Return the (x, y) coordinate for the center point of the cell that contains the specified text.  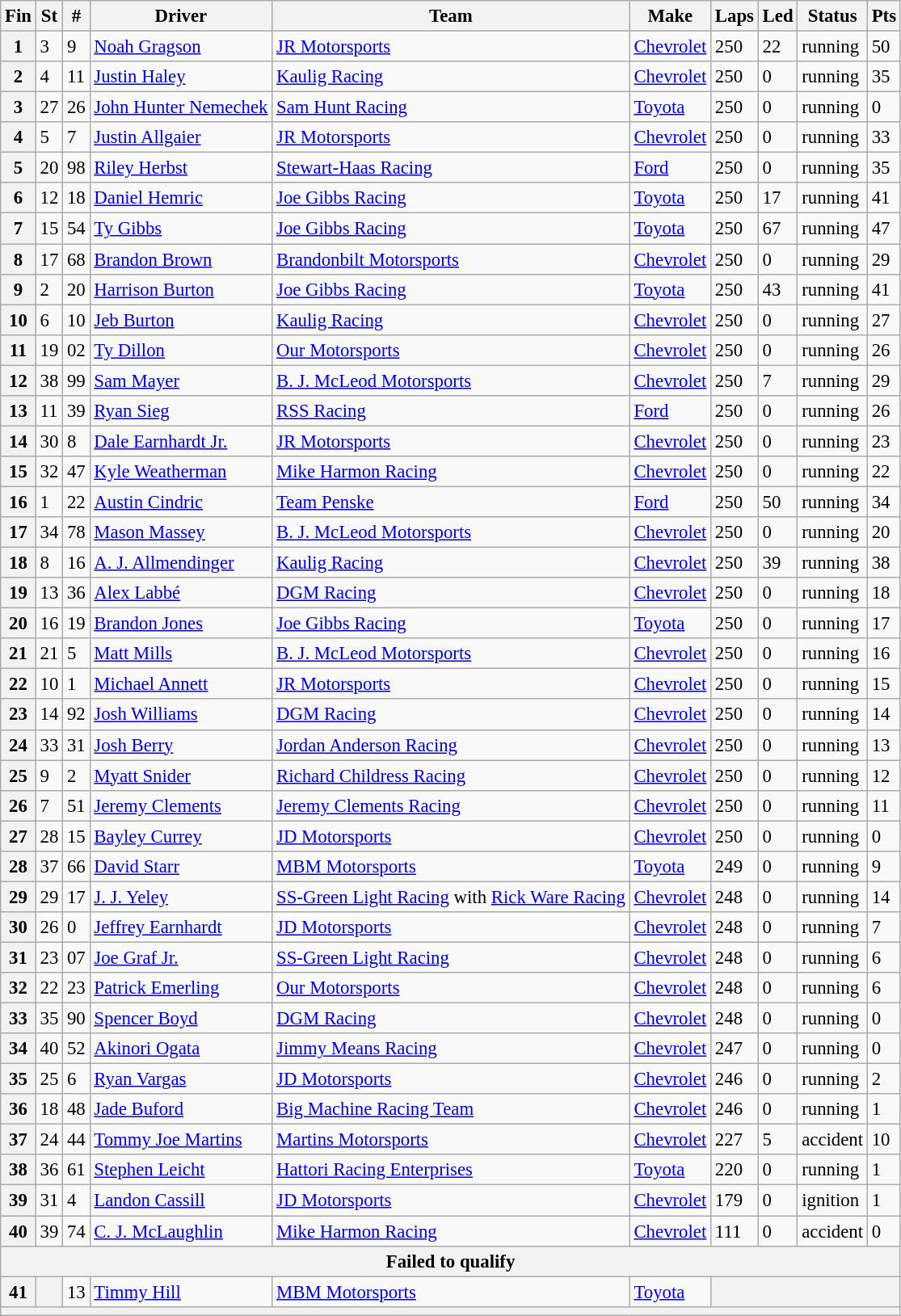
44 (76, 1140)
Harrison Burton (181, 289)
SS-Green Light Racing (451, 957)
RSS Racing (451, 411)
Ty Gibbs (181, 229)
Hattori Racing Enterprises (451, 1171)
54 (76, 229)
Stewart-Haas Racing (451, 168)
Bayley Currey (181, 836)
Landon Cassill (181, 1200)
Laps (735, 16)
Sam Mayer (181, 381)
Brandon Jones (181, 624)
Martins Motorsports (451, 1140)
92 (76, 715)
Led (777, 16)
Spencer Boyd (181, 1019)
Ryan Vargas (181, 1079)
Josh Berry (181, 745)
51 (76, 805)
Fin (19, 16)
# (76, 16)
Team Penske (451, 502)
Brandonbilt Motorsports (451, 259)
Josh Williams (181, 715)
David Starr (181, 867)
Driver (181, 16)
98 (76, 168)
220 (735, 1171)
Team (451, 16)
Richard Childress Racing (451, 776)
99 (76, 381)
Jade Buford (181, 1109)
48 (76, 1109)
Jordan Anderson Racing (451, 745)
J. J. Yeley (181, 897)
Brandon Brown (181, 259)
52 (76, 1049)
Jeremy Clements (181, 805)
Justin Haley (181, 77)
St (48, 16)
Dale Earnhardt Jr. (181, 441)
Mason Massey (181, 532)
Ty Dillon (181, 350)
Matt Mills (181, 654)
Timmy Hill (181, 1292)
Jeffrey Earnhardt (181, 927)
ignition (832, 1200)
Akinori Ogata (181, 1049)
Failed to qualify (451, 1261)
Alex Labbé (181, 593)
02 (76, 350)
74 (76, 1231)
111 (735, 1231)
Riley Herbst (181, 168)
43 (777, 289)
Sam Hunt Racing (451, 107)
Joe Graf Jr. (181, 957)
247 (735, 1049)
Jeb Burton (181, 320)
Noah Gragson (181, 47)
Pts (884, 16)
90 (76, 1019)
A. J. Allmendinger (181, 563)
66 (76, 867)
Kyle Weatherman (181, 472)
Michael Annett (181, 684)
Big Machine Racing Team (451, 1109)
Justin Allgaier (181, 137)
Jeremy Clements Racing (451, 805)
07 (76, 957)
SS-Green Light Racing with Rick Ware Racing (451, 897)
179 (735, 1200)
Myatt Snider (181, 776)
John Hunter Nemechek (181, 107)
Austin Cindric (181, 502)
Tommy Joe Martins (181, 1140)
Patrick Emerling (181, 988)
78 (76, 532)
Status (832, 16)
C. J. McLaughlin (181, 1231)
67 (777, 229)
68 (76, 259)
Daniel Hemric (181, 198)
61 (76, 1171)
Stephen Leicht (181, 1171)
Make (670, 16)
227 (735, 1140)
Ryan Sieg (181, 411)
Jimmy Means Racing (451, 1049)
249 (735, 867)
